Determine the [X, Y] coordinate at the center of the cell enclosing the given text.  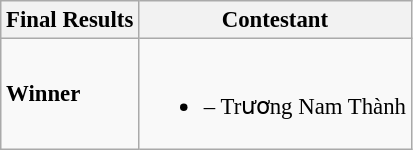
– Trương Nam Thành [276, 94]
Final Results [70, 20]
Contestant [276, 20]
Winner [70, 94]
